Determine the (X, Y) coordinate at the center of the cell enclosing the given text.  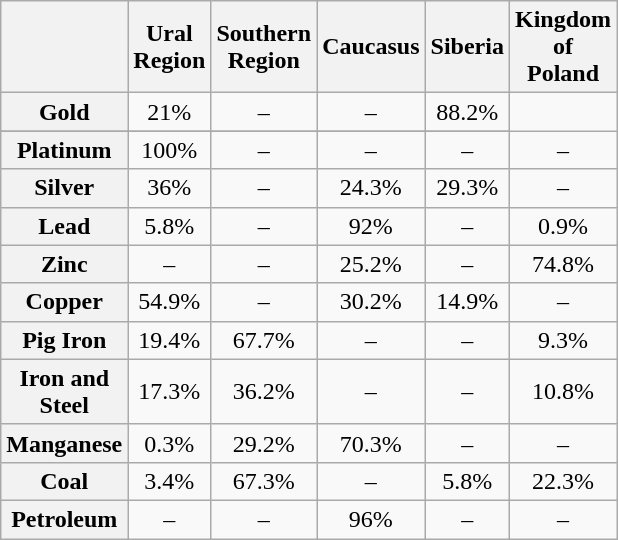
Manganese (64, 443)
29.2% (264, 443)
Caucasus (371, 47)
29.3% (467, 188)
Iron and Steel (64, 392)
19.4% (170, 340)
36.2% (264, 392)
92% (371, 226)
Gold (64, 112)
21% (170, 112)
14.9% (467, 302)
67.3% (264, 481)
67.7% (264, 340)
25.2% (371, 264)
Ural Region (170, 47)
0.9% (562, 226)
10.8% (562, 392)
74.8% (562, 264)
Platinum (64, 150)
54.9% (170, 302)
Lead (64, 226)
Petroleum (64, 519)
Zinc (64, 264)
24.3% (371, 188)
Kingdom of Poland (562, 47)
70.3% (371, 443)
88.2% (467, 112)
17.3% (170, 392)
Siberia (467, 47)
Copper (64, 302)
96% (371, 519)
Southern Region (264, 47)
9.3% (562, 340)
Coal (64, 481)
36% (170, 188)
Silver (64, 188)
100% (170, 150)
0.3% (170, 443)
30.2% (371, 302)
Pig Iron (64, 340)
3.4% (170, 481)
22.3% (562, 481)
